Locate the cell with the specified text and output its [x, y] center coordinate. 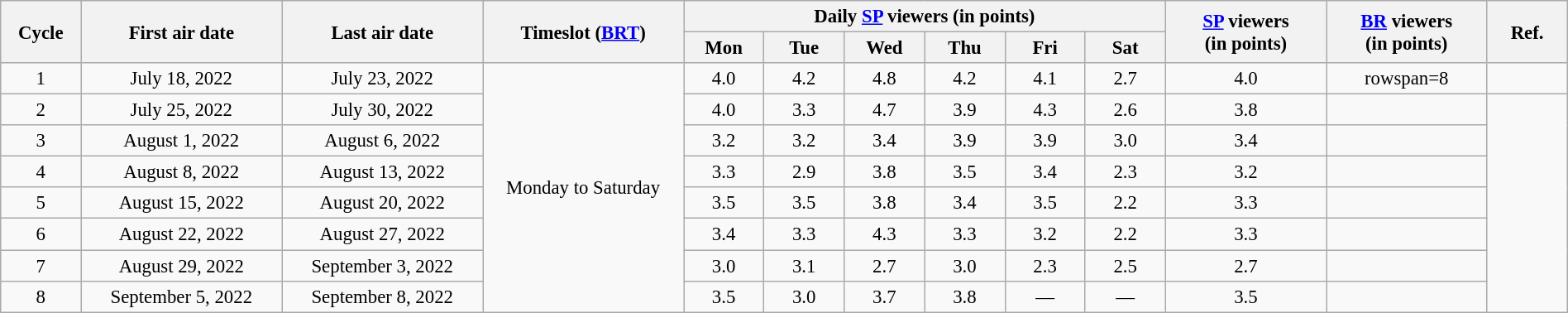
3.1 [804, 266]
August 13, 2022 [382, 172]
Fri [1045, 48]
September 8, 2022 [382, 296]
July 18, 2022 [182, 79]
Ref. [1527, 31]
Sat [1125, 48]
Cycle [41, 31]
September 3, 2022 [382, 266]
3 [41, 141]
August 29, 2022 [182, 266]
August 8, 2022 [182, 172]
BR viewers(in points) [1407, 31]
August 15, 2022 [182, 203]
July 23, 2022 [382, 79]
August 1, 2022 [182, 141]
4.1 [1045, 79]
Tue [804, 48]
Daily SP viewers (in points) [925, 17]
August 27, 2022 [382, 234]
4 [41, 172]
First air date [182, 31]
3.7 [885, 296]
Thu [964, 48]
1 [41, 79]
Mon [724, 48]
September 5, 2022 [182, 296]
2.6 [1125, 110]
SP viewers(in points) [1245, 31]
7 [41, 266]
5 [41, 203]
4.7 [885, 110]
Monday to Saturday [584, 187]
July 25, 2022 [182, 110]
July 30, 2022 [382, 110]
August 22, 2022 [182, 234]
August 20, 2022 [382, 203]
4.8 [885, 79]
2.5 [1125, 266]
Timeslot (BRT) [584, 31]
August 6, 2022 [382, 141]
8 [41, 296]
rowspan=8 [1407, 79]
6 [41, 234]
Wed [885, 48]
2.9 [804, 172]
Last air date [382, 31]
2 [41, 110]
